Detect which cell encompasses the target text, then output its (X, Y) center coordinate. 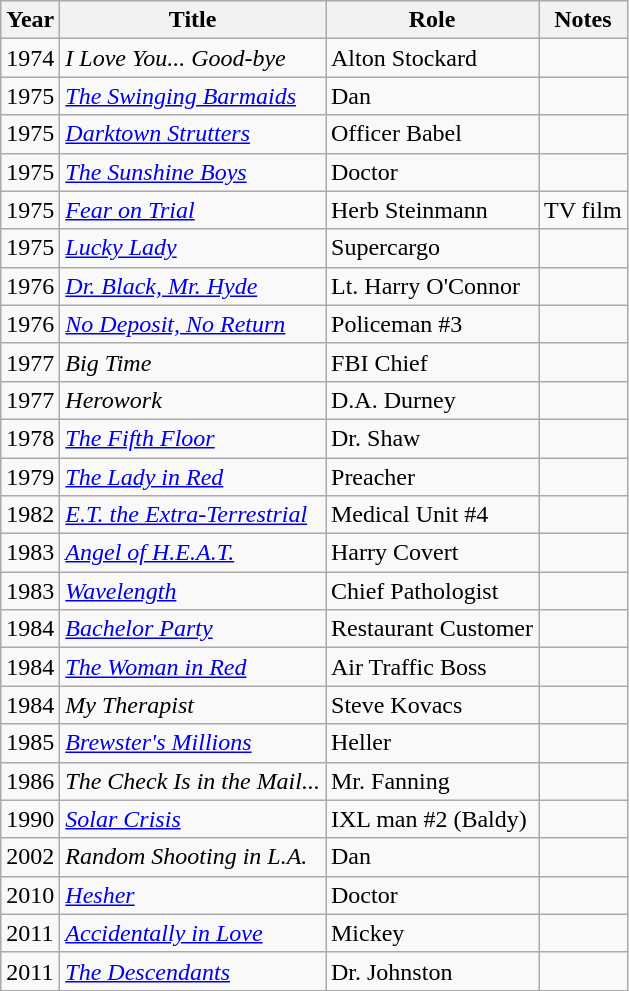
Wavelength (193, 591)
My Therapist (193, 705)
Lucky Lady (193, 248)
The Woman in Red (193, 667)
The Sunshine Boys (193, 172)
1990 (30, 819)
Officer Babel (432, 134)
The Check Is in the Mail... (193, 781)
FBI Chief (432, 362)
1979 (30, 477)
Alton Stockard (432, 58)
Herb Steinmann (432, 210)
Random Shooting in L.A. (193, 857)
The Fifth Floor (193, 438)
1985 (30, 743)
I Love You... Good-bye (193, 58)
The Swinging Barmaids (193, 96)
1982 (30, 515)
Lt. Harry O'Connor (432, 286)
Angel of H.E.A.T. (193, 553)
Mr. Fanning (432, 781)
1986 (30, 781)
D.A. Durney (432, 400)
Steve Kovacs (432, 705)
Solar Crisis (193, 819)
Title (193, 20)
Hesher (193, 895)
2010 (30, 895)
2002 (30, 857)
Notes (584, 20)
Darktown Strutters (193, 134)
1974 (30, 58)
Chief Pathologist (432, 591)
Fear on Trial (193, 210)
Policeman #3 (432, 324)
Dr. Black, Mr. Hyde (193, 286)
Air Traffic Boss (432, 667)
Preacher (432, 477)
E.T. the Extra-Terrestrial (193, 515)
Big Time (193, 362)
1978 (30, 438)
Brewster's Millions (193, 743)
Role (432, 20)
Harry Covert (432, 553)
Supercargo (432, 248)
Dr. Johnston (432, 971)
TV film (584, 210)
Medical Unit #4 (432, 515)
No Deposit, No Return (193, 324)
IXL man #2 (Baldy) (432, 819)
Mickey (432, 933)
Bachelor Party (193, 629)
Heller (432, 743)
Accidentally in Love (193, 933)
The Descendants (193, 971)
The Lady in Red (193, 477)
Year (30, 20)
Dr. Shaw (432, 438)
Restaurant Customer (432, 629)
Herowork (193, 400)
